Determine the (x, y) coordinate at the center of the cell enclosing the given text.  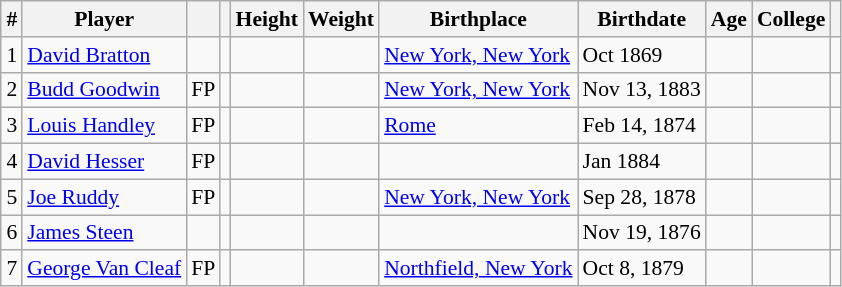
Budd Goodwin (104, 90)
David Bratton (104, 55)
David Hesser (104, 162)
Player (104, 19)
Sep 28, 1878 (642, 197)
Jan 1884 (642, 162)
Louis Handley (104, 126)
2 (12, 90)
George Van Cleaf (104, 269)
Age (729, 19)
Nov 13, 1883 (642, 90)
5 (12, 197)
3 (12, 126)
Birthdate (642, 19)
# (12, 19)
Height (267, 19)
Weight (341, 19)
Joe Ruddy (104, 197)
6 (12, 233)
Northfield, New York (478, 269)
Rome (478, 126)
Nov 19, 1876 (642, 233)
College (791, 19)
Feb 14, 1874 (642, 126)
7 (12, 269)
1 (12, 55)
Birthplace (478, 19)
Oct 8, 1879 (642, 269)
Oct 1869 (642, 55)
4 (12, 162)
James Steen (104, 233)
